Scan for the cell matching the given text and deliver its [x, y] coordinate at center. 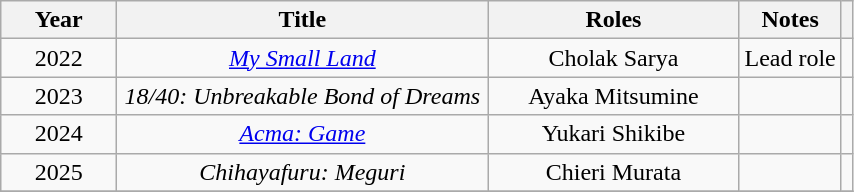
Yukari Shikibe [614, 134]
Ayaka Mitsumine [614, 96]
Title [302, 20]
2025 [59, 172]
18/40: Unbreakable Bond of Dreams [302, 96]
Year [59, 20]
Chieri Murata [614, 172]
Notes [790, 20]
Roles [614, 20]
2023 [59, 96]
Lead role [790, 58]
Acma: Game [302, 134]
Chihayafuru: Meguri [302, 172]
Cholak Sarya [614, 58]
2022 [59, 58]
My Small Land [302, 58]
2024 [59, 134]
